Locate the cell with the specified text and output its [x, y] center coordinate. 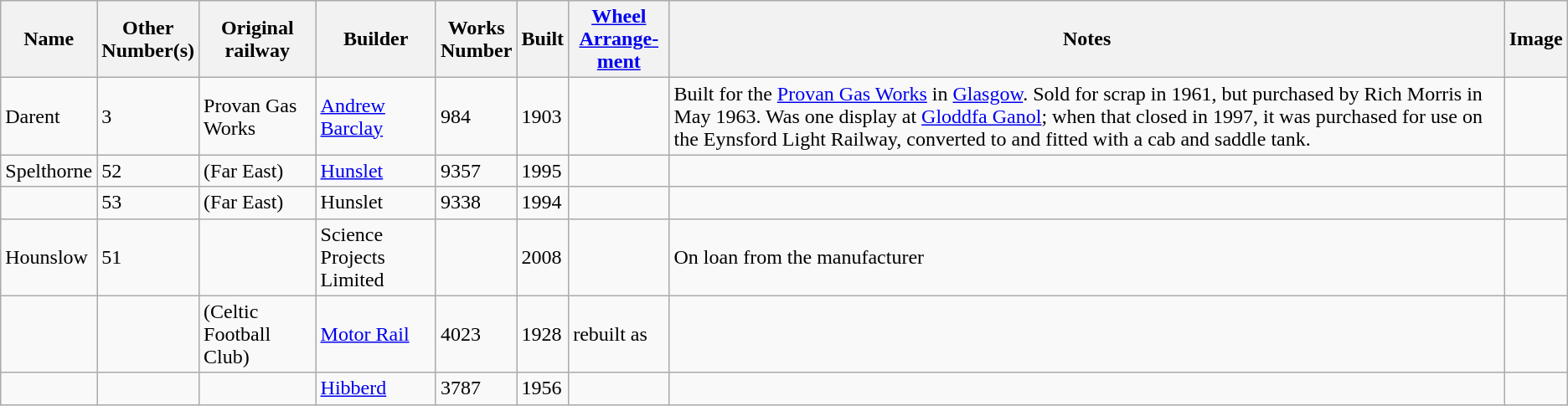
1928 [543, 334]
OtherNumber(s) [148, 39]
3787 [476, 388]
Notes [1087, 39]
3 [148, 116]
9357 [476, 171]
WheelArrange­ment [619, 39]
Original railway [258, 39]
Darent [49, 116]
Hounslow [49, 257]
Built [543, 39]
53 [148, 203]
52 [148, 171]
Hibberd [375, 388]
Name [49, 39]
1903 [543, 116]
4023 [476, 334]
Andrew Barclay [375, 116]
Science Projects Limited [375, 257]
9338 [476, 203]
1956 [543, 388]
1995 [543, 171]
Builder [375, 39]
rebuilt as [619, 334]
Image [1536, 39]
Motor Rail [375, 334]
984 [476, 116]
On loan from the manufacturer [1087, 257]
Provan Gas Works [258, 116]
1994 [543, 203]
(Celtic Football Club) [258, 334]
51 [148, 257]
WorksNumber [476, 39]
2008 [543, 257]
Spelthorne [49, 171]
